Provide the [X, Y] coordinate of the cell's center where the given text is located.  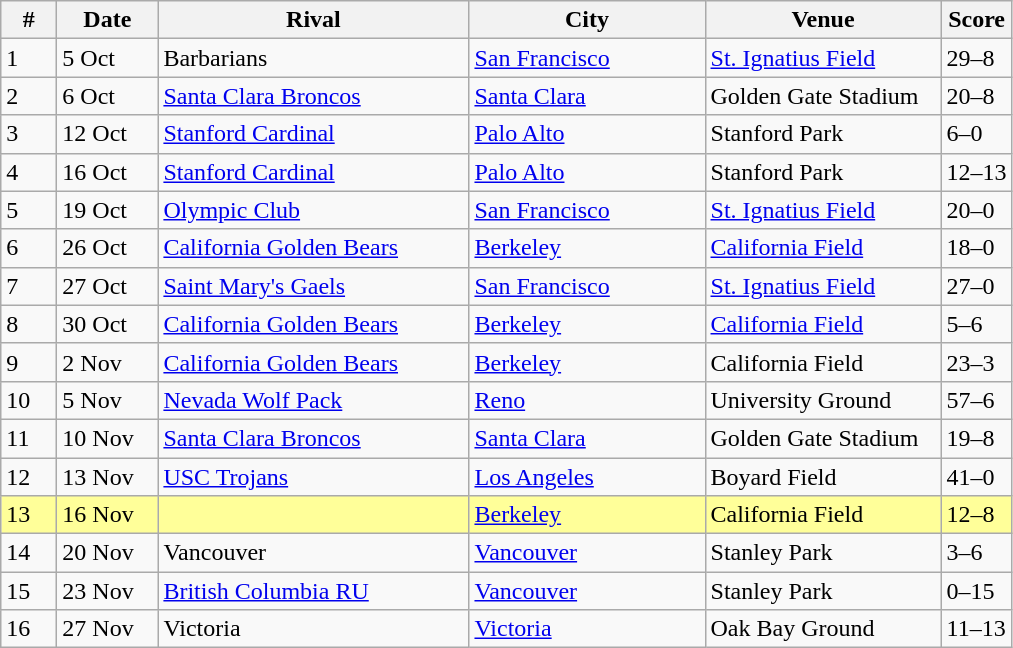
9 [29, 362]
5 Nov [108, 400]
4 [29, 172]
6–0 [976, 134]
Reno [587, 400]
16 Nov [108, 515]
10 Nov [108, 438]
2 [29, 96]
0–15 [976, 591]
15 [29, 591]
5 Oct [108, 58]
20 Nov [108, 553]
12 Oct [108, 134]
16 Oct [108, 172]
11–13 [976, 629]
12 [29, 477]
USC Trojans [314, 477]
13 Nov [108, 477]
City [587, 20]
Score [976, 20]
Los Angeles [587, 477]
Saint Mary's Gaels [314, 286]
20–0 [976, 210]
11 [29, 438]
7 [29, 286]
23 Nov [108, 591]
Rival [314, 20]
Venue [823, 20]
Date [108, 20]
5–6 [976, 324]
19–8 [976, 438]
British Columbia RU [314, 591]
12–13 [976, 172]
27 Oct [108, 286]
23–3 [976, 362]
8 [29, 324]
20–8 [976, 96]
41–0 [976, 477]
14 [29, 553]
University Ground [823, 400]
# [29, 20]
6 [29, 248]
6 Oct [108, 96]
30 Oct [108, 324]
12–8 [976, 515]
18–0 [976, 248]
26 Oct [108, 248]
3–6 [976, 553]
27 Nov [108, 629]
1 [29, 58]
29–8 [976, 58]
5 [29, 210]
57–6 [976, 400]
27–0 [976, 286]
13 [29, 515]
2 Nov [108, 362]
Barbarians [314, 58]
Olympic Club [314, 210]
Nevada Wolf Pack [314, 400]
10 [29, 400]
3 [29, 134]
16 [29, 629]
Boyard Field [823, 477]
Oak Bay Ground [823, 629]
19 Oct [108, 210]
